Determine the [X, Y] coordinate at the center of the cell enclosing the given text.  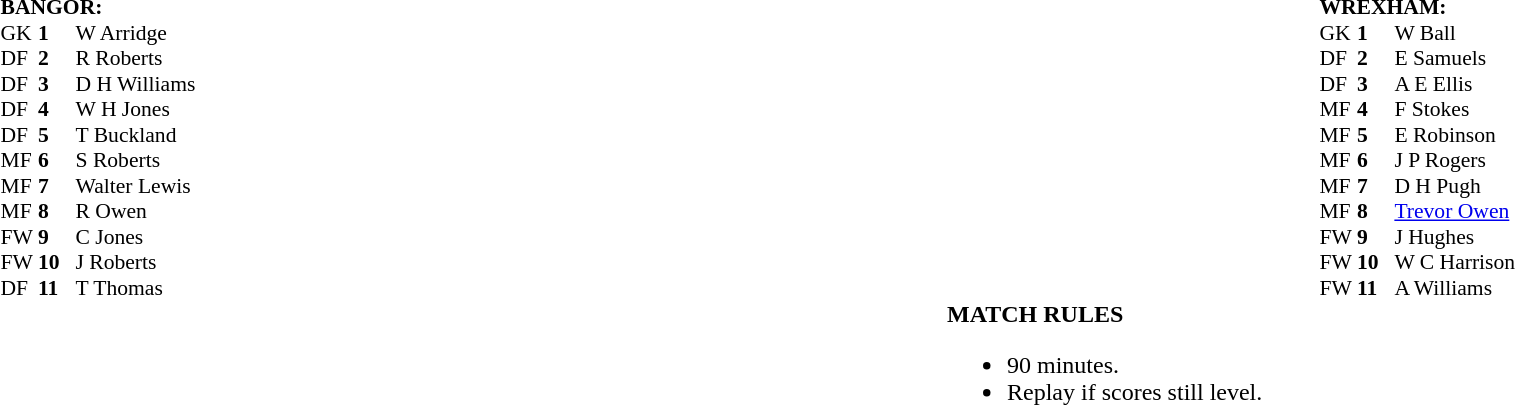
J Hughes [1454, 237]
T Buckland [136, 135]
Trevor Owen [1454, 211]
Walter Lewis [136, 186]
A Williams [1454, 288]
F Stokes [1454, 109]
E Robinson [1454, 135]
J Roberts [136, 263]
R Owen [136, 211]
W Arridge [136, 33]
W Ball [1454, 33]
D H Pugh [1454, 186]
C Jones [136, 237]
T Thomas [136, 288]
E Samuels [1454, 59]
D H Williams [136, 84]
J P Rogers [1454, 161]
A E Ellis [1454, 84]
W C Harrison [1454, 263]
S Roberts [136, 161]
R Roberts [136, 59]
W H Jones [136, 109]
